Scan for the cell matching the given text and deliver its [x, y] coordinate at center. 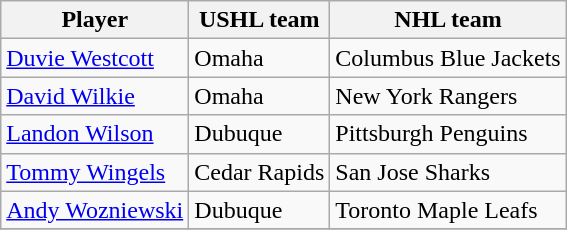
Pittsburgh Penguins [448, 134]
Cedar Rapids [260, 172]
Duvie Westcott [95, 58]
NHL team [448, 20]
Toronto Maple Leafs [448, 210]
Player [95, 20]
San Jose Sharks [448, 172]
Columbus Blue Jackets [448, 58]
USHL team [260, 20]
David Wilkie [95, 96]
Landon Wilson [95, 134]
New York Rangers [448, 96]
Andy Wozniewski [95, 210]
Tommy Wingels [95, 172]
